Determine the [X, Y] coordinate at the center of the cell enclosing the given text.  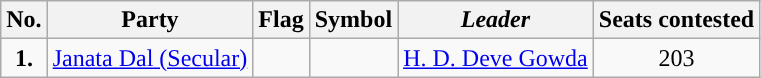
No. [24, 20]
H. D. Deve Gowda [496, 58]
Party [150, 20]
1. [24, 58]
Janata Dal (Secular) [150, 58]
Symbol [353, 20]
Leader [496, 20]
Flag [281, 20]
203 [676, 58]
Seats contested [676, 20]
